Extract the (x, y) coordinate from the center of the cell holding the provided text.  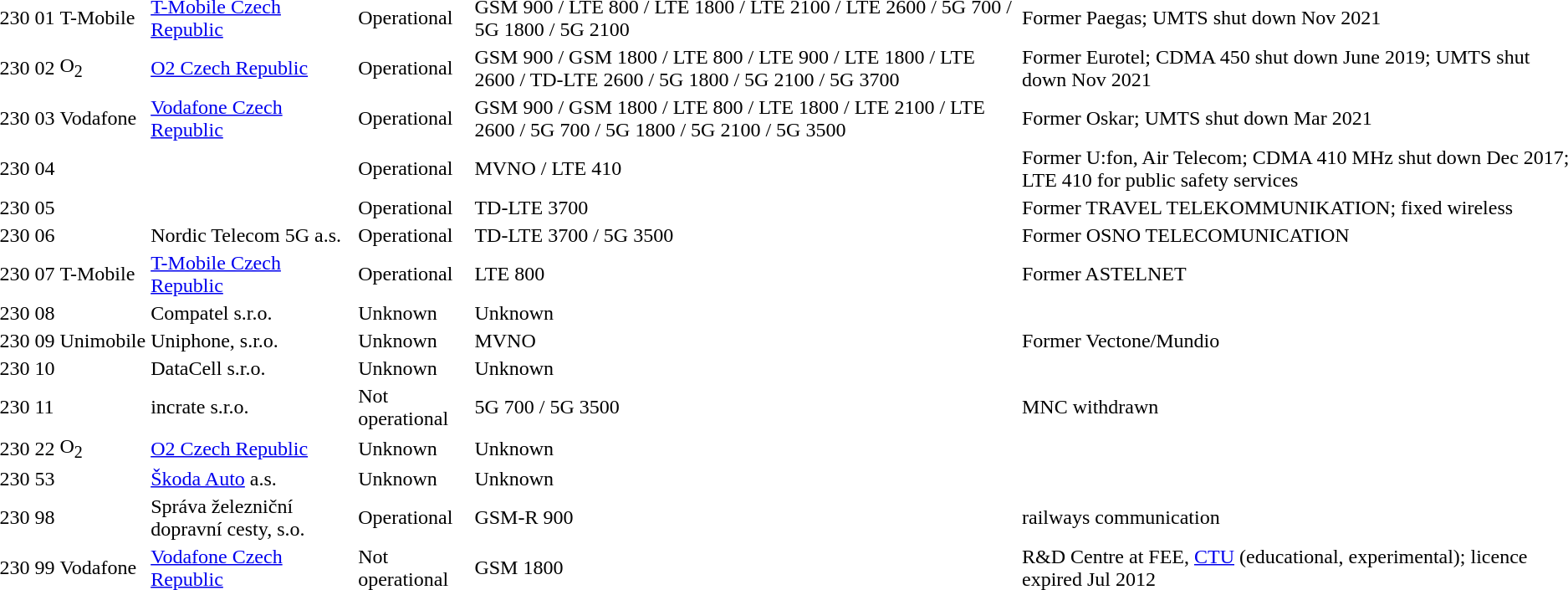
07 (45, 274)
Uniphone, s.r.o. (253, 341)
98 (45, 517)
Správa železniční dopravní cesty, s.o. (253, 517)
08 (45, 313)
MVNO (746, 341)
05 (45, 208)
Nordic Telecom 5G a.s. (253, 235)
04 (45, 169)
GSM 900 / GSM 1800 / LTE 800 / LTE 900 / LTE 1800 / LTE 2600 / TD-LTE 2600 / 5G 1800 / 5G 2100 / 5G 3700 (746, 69)
02 (45, 69)
22 (45, 449)
MVNO / LTE 410 (746, 169)
53 (45, 479)
Vodafone (103, 119)
T-Mobile Czech Republic (253, 274)
5G 700 / 5G 3500 (746, 407)
TD-LTE 3700 / 5G 3500 (746, 235)
03 (45, 119)
T-Mobile (103, 274)
GSM-R 900 (746, 517)
10 (45, 368)
11 (45, 407)
Vodafone Czech Republic (253, 119)
TD-LTE 3700 (746, 208)
GSM 900 / GSM 1800 / LTE 800 / LTE 1800 / LTE 2100 / LTE 2600 / 5G 700 / 5G 1800 / 5G 2100 / 5G 3500 (746, 119)
Škoda Auto a.s. (253, 479)
incrate s.r.o. (253, 407)
LTE 800 (746, 274)
Not operational (414, 407)
DataCell s.r.o. (253, 368)
Compatel s.r.o. (253, 313)
Unimobile (103, 341)
06 (45, 235)
09 (45, 341)
